Pinpoint the cell where the given text exists, returning its [x, y] midpoint coordinate. 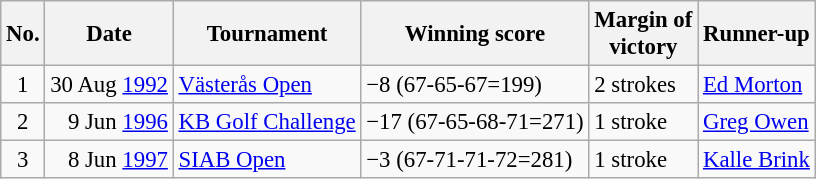
Ed Morton [757, 85]
3 [23, 160]
1 [23, 85]
Tournament [267, 34]
No. [23, 34]
−3 (67-71-71-72=281) [475, 160]
Winning score [475, 34]
Margin ofvictory [644, 34]
9 Jun 1996 [109, 122]
Date [109, 34]
8 Jun 1997 [109, 160]
Västerås Open [267, 85]
KB Golf Challenge [267, 122]
30 Aug 1992 [109, 85]
2 strokes [644, 85]
2 [23, 122]
Kalle Brink [757, 160]
−17 (67-65-68-71=271) [475, 122]
Greg Owen [757, 122]
Runner-up [757, 34]
−8 (67-65-67=199) [475, 85]
SIAB Open [267, 160]
